Return (X, Y) of the center of cell containing provided text 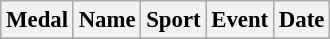
Event (240, 20)
Date (301, 20)
Name (107, 20)
Medal (38, 20)
Sport (174, 20)
